From the cell containing the given text, extract its center point as [x, y] coordinate. 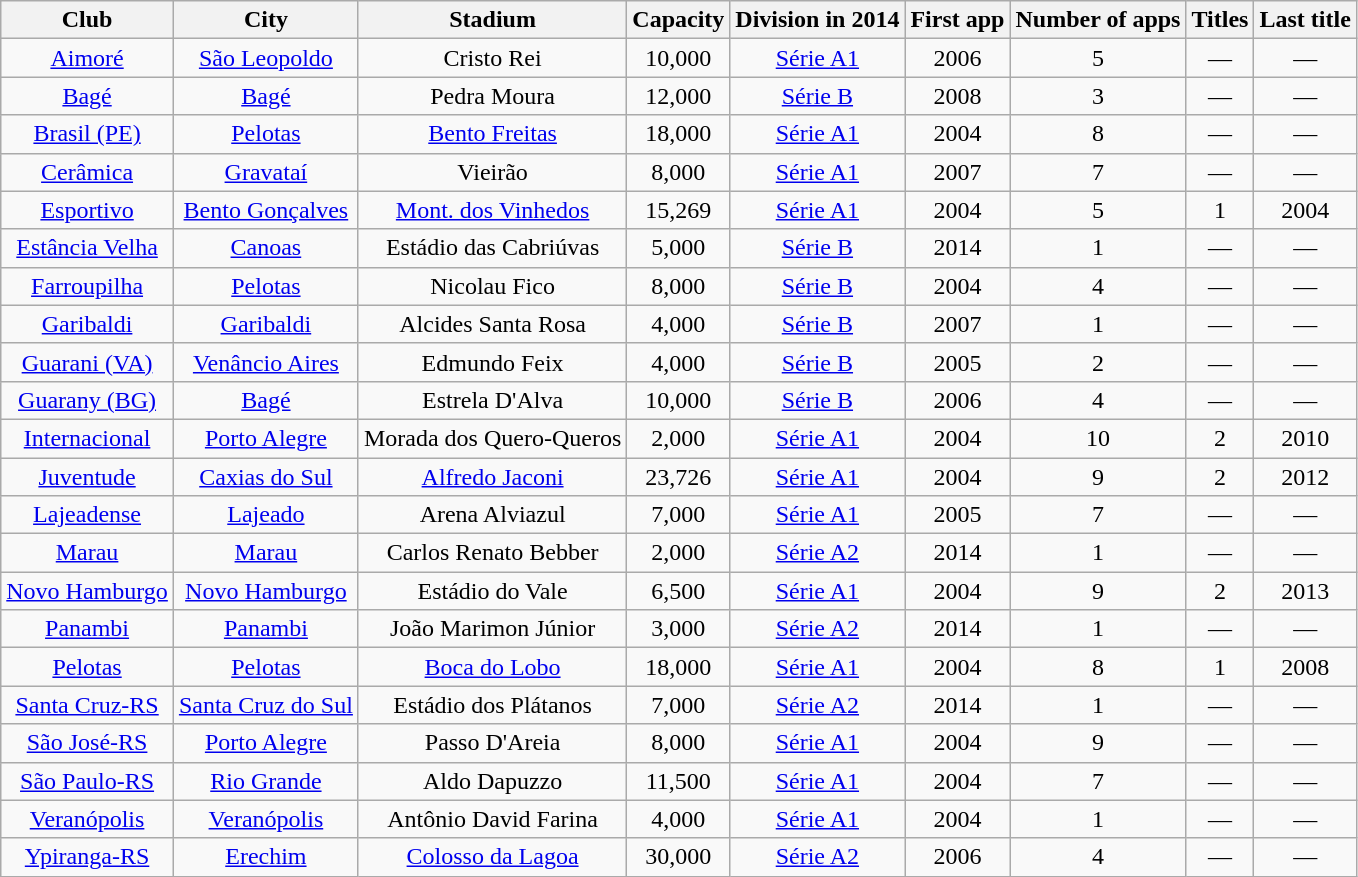
Vieirão [492, 172]
Capacity [678, 20]
Club [88, 20]
Esportivo [88, 210]
Canoas [266, 248]
23,726 [678, 477]
Edmundo Feix [492, 362]
Titles [1220, 20]
Guarani (VA) [88, 362]
Boca do Lobo [492, 667]
3,000 [678, 629]
Colosso da Lagoa [492, 857]
São Paulo-RS [88, 781]
Cristo Rei [492, 58]
Bento Freitas [492, 134]
Aldo Dapuzzo [492, 781]
Internacional [88, 438]
Caxias do Sul [266, 477]
Pedra Moura [492, 96]
Mont. dos Vinhedos [492, 210]
2012 [1305, 477]
Number of apps [1098, 20]
Rio Grande [266, 781]
Guarany (BG) [88, 400]
Arena Alviazul [492, 515]
30,000 [678, 857]
Stadium [492, 20]
Carlos Renato Bebber [492, 553]
Gravataí [266, 172]
Estádio do Vale [492, 591]
Ypiranga-RS [88, 857]
São Leopoldo [266, 58]
Venâncio Aires [266, 362]
2013 [1305, 591]
Morada dos Quero-Queros [492, 438]
João Marimon Júnior [492, 629]
Farroupilha [88, 286]
Passo D'Areia [492, 743]
3 [1098, 96]
Aimoré [88, 58]
6,500 [678, 591]
Brasil (PE) [88, 134]
Estádio das Cabriúvas [492, 248]
Estrela D'Alva [492, 400]
First app [958, 20]
City [266, 20]
Santa Cruz do Sul [266, 705]
Cerâmica [88, 172]
5,000 [678, 248]
2010 [1305, 438]
Juventude [88, 477]
Alcides Santa Rosa [492, 324]
10 [1098, 438]
12,000 [678, 96]
Bento Gonçalves [266, 210]
São José-RS [88, 743]
Division in 2014 [818, 20]
Santa Cruz-RS [88, 705]
Antônio David Farina [492, 819]
Lajeadense [88, 515]
Estância Velha [88, 248]
Estádio dos Plátanos [492, 705]
Erechim [266, 857]
Last title [1305, 20]
Lajeado [266, 515]
11,500 [678, 781]
Alfredo Jaconi [492, 477]
Nicolau Fico [492, 286]
15,269 [678, 210]
